Return the [X, Y] coordinate for the center point of the cell that contains the specified text.  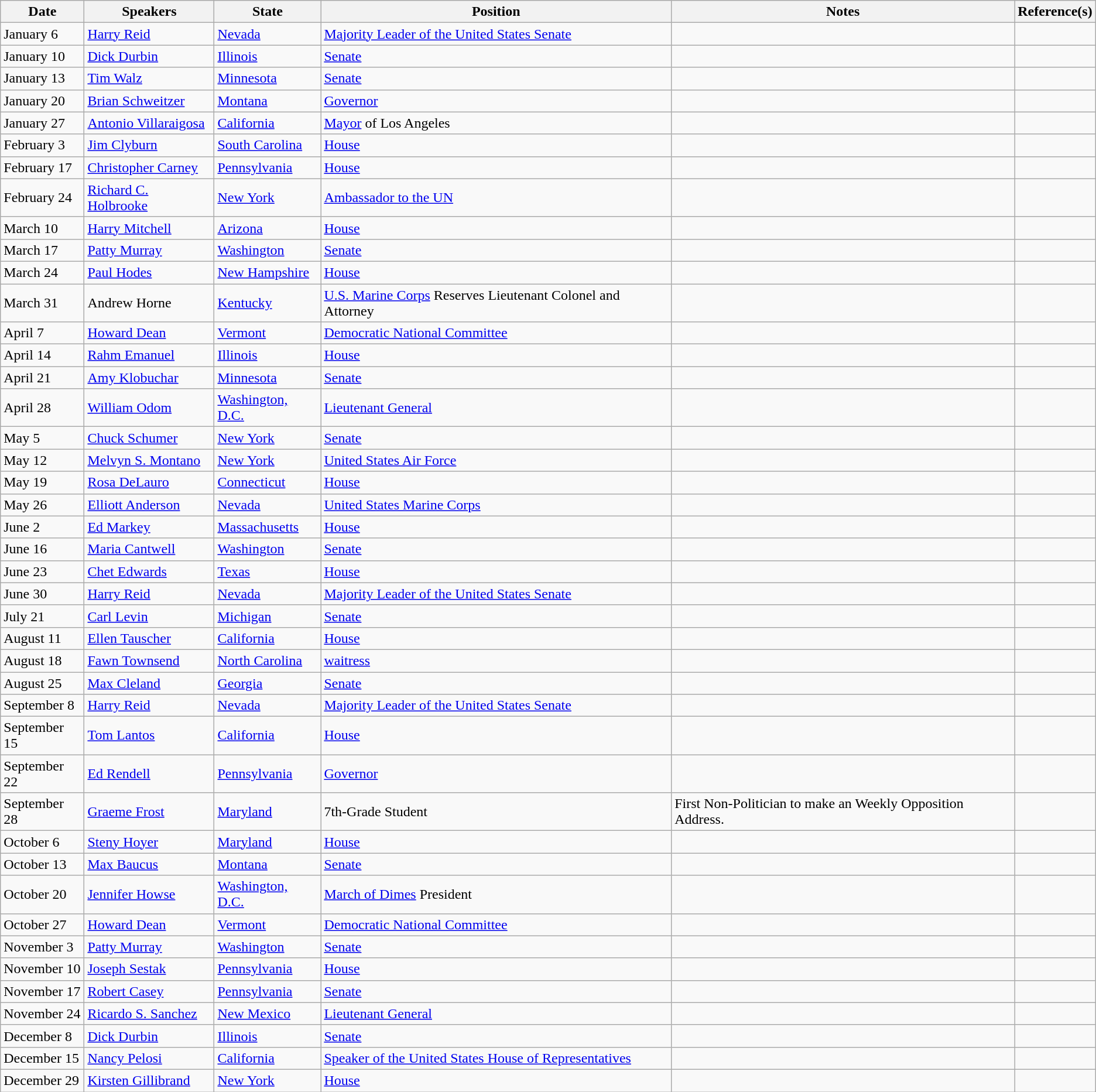
August 18 [42, 660]
Speaker of the United States House of Representatives [496, 1058]
Elliott Anderson [149, 505]
Amy Klobuchar [149, 378]
January 10 [42, 56]
Texas [268, 571]
Harry Mitchell [149, 228]
December 29 [42, 1080]
Tom Lantos [149, 735]
Robert Casey [149, 991]
November 10 [42, 969]
United States Marine Corps [496, 505]
Joseph Sestak [149, 969]
October 27 [42, 925]
June 16 [42, 549]
Max Baucus [149, 864]
April 21 [42, 378]
Nancy Pelosi [149, 1058]
Rosa DeLauro [149, 482]
Maria Cantwell [149, 549]
December 15 [42, 1058]
November 3 [42, 947]
Paul Hodes [149, 272]
Georgia [268, 683]
Chet Edwards [149, 571]
Position [496, 12]
Chuck Schumer [149, 438]
Arizona [268, 228]
September 28 [42, 812]
State [268, 12]
Ed Markey [149, 527]
Andrew Horne [149, 302]
September 22 [42, 774]
March 24 [42, 272]
Jim Clyburn [149, 145]
Date [42, 12]
January 6 [42, 34]
Max Cleland [149, 683]
Connecticut [268, 482]
February 17 [42, 167]
January 20 [42, 101]
October 20 [42, 895]
Richard C. Holbrooke [149, 198]
Kirsten Gillibrand [149, 1080]
North Carolina [268, 660]
Rahm Emanuel [149, 355]
Ambassador to the UN [496, 198]
Kentucky [268, 302]
Carl Levin [149, 616]
June 23 [42, 571]
Jennifer Howse [149, 895]
South Carolina [268, 145]
Brian Schweitzer [149, 101]
Ellen Tauscher [149, 638]
May 12 [42, 460]
April 7 [42, 333]
U.S. Marine Corps Reserves Lieutenant Colonel and Attorney [496, 302]
7th-Grade Student [496, 812]
Tim Walz [149, 78]
New Mexico [268, 1014]
Massachusetts [268, 527]
December 8 [42, 1036]
Fawn Townsend [149, 660]
waitress [496, 660]
Mayor of Los Angeles [496, 123]
June 30 [42, 594]
Speakers [149, 12]
January 27 [42, 123]
United States Air Force [496, 460]
Ricardo S. Sanchez [149, 1014]
May 19 [42, 482]
August 25 [42, 683]
Antonio Villaraigosa [149, 123]
January 13 [42, 78]
April 28 [42, 408]
October 6 [42, 842]
Christopher Carney [149, 167]
October 13 [42, 864]
September 15 [42, 735]
Reference(s) [1055, 12]
November 17 [42, 991]
Melvyn S. Montano [149, 460]
March of Dimes President [496, 895]
May 5 [42, 438]
February 24 [42, 198]
Graeme Frost [149, 812]
November 24 [42, 1014]
September 8 [42, 706]
March 10 [42, 228]
William Odom [149, 408]
First Non-Politician to make an Weekly Opposition Address. [843, 812]
July 21 [42, 616]
Michigan [268, 616]
May 26 [42, 505]
August 11 [42, 638]
June 2 [42, 527]
Notes [843, 12]
Ed Rendell [149, 774]
February 3 [42, 145]
April 14 [42, 355]
March 31 [42, 302]
March 17 [42, 250]
New Hampshire [268, 272]
Steny Hoyer [149, 842]
